Output the (x, y) coordinate of the center of the cell containing the given text.  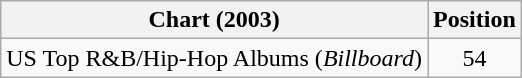
Position (475, 20)
US Top R&B/Hip-Hop Albums (Billboard) (214, 58)
54 (475, 58)
Chart (2003) (214, 20)
